Detect which cell encompasses the target text, then output its [x, y] center coordinate. 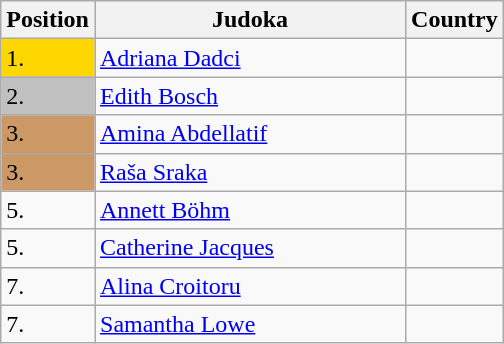
Annett Böhm [250, 210]
Catherine Jacques [250, 248]
2. [48, 96]
Alina Croitoru [250, 286]
Samantha Lowe [250, 324]
Edith Bosch [250, 96]
Judoka [250, 20]
Raša Sraka [250, 172]
Country [455, 20]
Position [48, 20]
Adriana Dadci [250, 58]
Amina Abdellatif [250, 134]
1. [48, 58]
